Return (x, y) of the center of cell containing provided text 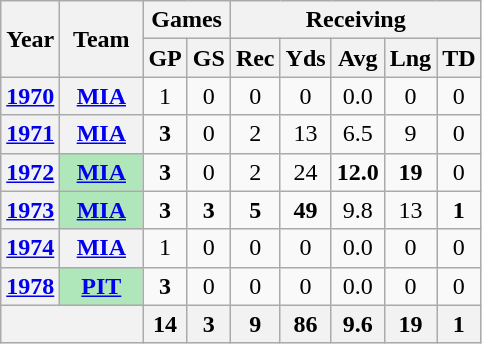
Receiving (356, 20)
1978 (30, 286)
Rec (255, 58)
Avg (358, 58)
Games (186, 20)
GP (165, 58)
Lng (410, 58)
Yds (306, 58)
6.5 (358, 134)
TD (459, 58)
49 (306, 210)
9.8 (358, 210)
86 (306, 324)
Team (102, 39)
1971 (30, 134)
14 (165, 324)
Year (30, 39)
1974 (30, 248)
1973 (30, 210)
GS (208, 58)
1972 (30, 172)
24 (306, 172)
1970 (30, 96)
PIT (102, 286)
9.6 (358, 324)
5 (255, 210)
12.0 (358, 172)
